Extract the (X, Y) coordinate from the center of the cell holding the provided text.  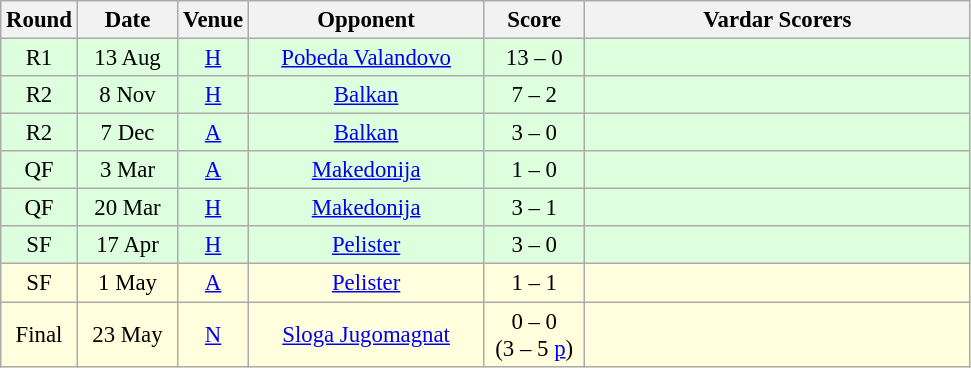
Vardar Scorers (778, 20)
Round (39, 20)
1 – 0 (534, 170)
R1 (39, 58)
8 Nov (128, 95)
0 – 0(3 – 5 p) (534, 334)
7 – 2 (534, 95)
3 – 1 (534, 208)
Score (534, 20)
Opponent (366, 20)
17 Apr (128, 245)
20 Mar (128, 208)
Venue (214, 20)
7 Dec (128, 133)
Sloga Jugomagnat (366, 334)
3 Mar (128, 170)
Pobeda Valandovo (366, 58)
13 – 0 (534, 58)
1 – 1 (534, 283)
N (214, 334)
13 Aug (128, 58)
1 May (128, 283)
23 May (128, 334)
Final (39, 334)
Date (128, 20)
